Provide the (X, Y) coordinate of the cell's center where the given text is located.  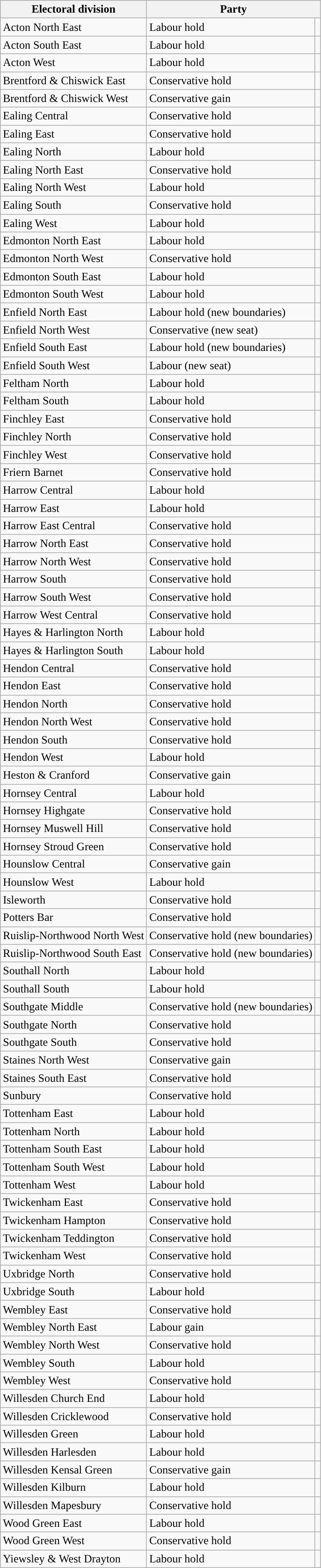
Tottenham West (74, 1185)
Edmonton North East (74, 241)
Conservative (new seat) (231, 330)
Wembley North East (74, 1327)
Acton South East (74, 45)
Enfield South West (74, 365)
Acton West (74, 63)
Harrow West Central (74, 615)
Ealing West (74, 223)
Willesden Cricklewood (74, 1416)
Enfield North East (74, 312)
Harrow Central (74, 490)
Willesden Kilburn (74, 1488)
Willesden Kensal Green (74, 1470)
Edmonton North West (74, 259)
Party (233, 9)
Wembley West (74, 1381)
Finchley West (74, 454)
Twickenham East (74, 1203)
Hounslow West (74, 882)
Twickenham Hampton (74, 1220)
Brentford & Chiswick East (74, 80)
Feltham South (74, 401)
Tottenham East (74, 1114)
Ealing North (74, 152)
Willesden Harlesden (74, 1452)
Staines North West (74, 1060)
Acton North East (74, 27)
Hayes & Harlington South (74, 650)
Willesden Green (74, 1434)
Twickenham Teddington (74, 1238)
Labour (new seat) (231, 365)
Potters Bar (74, 918)
Hounslow Central (74, 864)
Hendon West (74, 757)
Uxbridge South (74, 1291)
Isleworth (74, 900)
Harrow North West (74, 562)
Wembley North West (74, 1345)
Wembley South (74, 1363)
Electoral division (74, 9)
Edmonton South East (74, 277)
Harrow South West (74, 597)
Ealing North West (74, 187)
Wood Green East (74, 1523)
Brentford & Chiswick West (74, 98)
Tottenham South East (74, 1149)
Willesden Church End (74, 1399)
Hornsey Stroud Green (74, 846)
Southgate Middle (74, 1006)
Tottenham South West (74, 1167)
Hendon Central (74, 668)
Staines South East (74, 1078)
Finchley East (74, 419)
Enfield South East (74, 348)
Hornsey Muswell Hill (74, 829)
Hendon North West (74, 722)
Southall South (74, 989)
Sunbury (74, 1096)
Ealing North East (74, 169)
Wood Green West (74, 1541)
Hendon South (74, 739)
Hornsey Central (74, 793)
Harrow East Central (74, 526)
Wembley East (74, 1309)
Ruislip-Northwood North West (74, 935)
Hendon East (74, 686)
Southall North (74, 971)
Southgate South (74, 1042)
Tottenham North (74, 1131)
Heston & Cranford (74, 775)
Labour gain (231, 1327)
Southgate North (74, 1024)
Friern Barnet (74, 472)
Yiewsley & West Drayton (74, 1559)
Hayes & Harlington North (74, 633)
Finchley North (74, 437)
Hendon North (74, 704)
Ealing East (74, 134)
Twickenham West (74, 1256)
Enfield North West (74, 330)
Ealing Central (74, 116)
Uxbridge North (74, 1274)
Hornsey Highgate (74, 811)
Harrow North East (74, 544)
Harrow East (74, 508)
Edmonton South West (74, 294)
Feltham North (74, 383)
Harrow South (74, 579)
Willesden Mapesbury (74, 1505)
Ruislip-Northwood South East (74, 953)
Ealing South (74, 205)
